Provide the (x, y) coordinate of the cell's center where the given text is located.  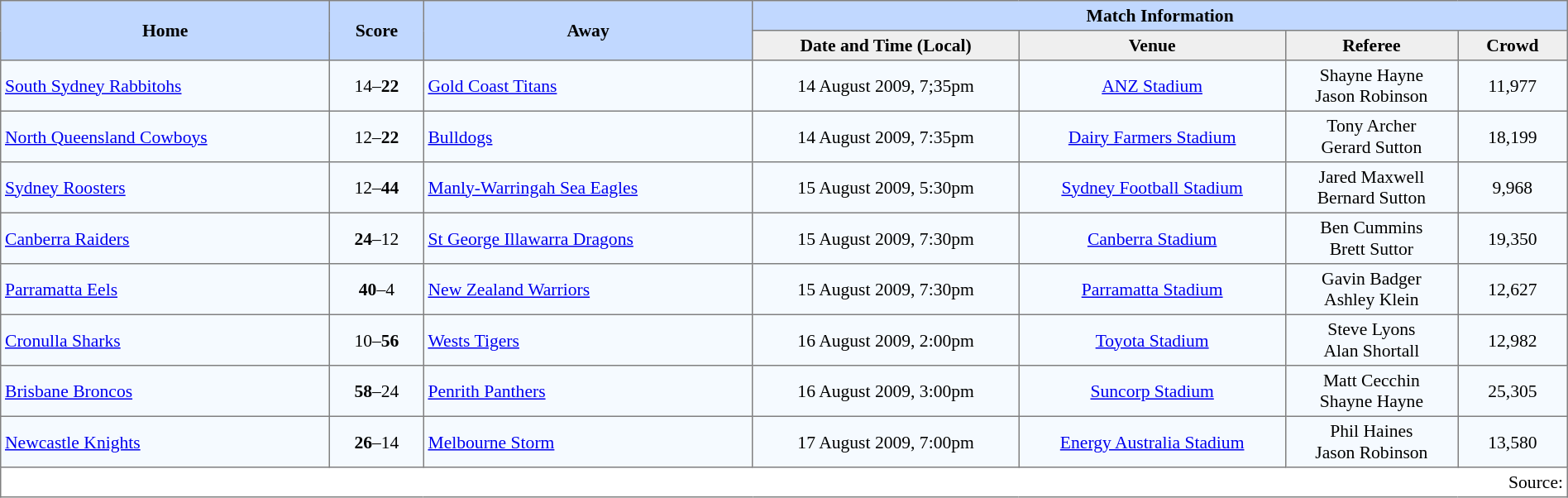
Gavin BadgerAshley Klein (1371, 290)
Score (377, 31)
Jared MaxwellBernard Sutton (1371, 188)
12–22 (377, 136)
Dairy Farmers Stadium (1152, 136)
14–22 (377, 86)
Wests Tigers (588, 340)
12,627 (1513, 290)
Gold Coast Titans (588, 86)
St George Illawarra Dragons (588, 238)
14 August 2009, 7:35pm (886, 136)
10–56 (377, 340)
16 August 2009, 2:00pm (886, 340)
New Zealand Warriors (588, 290)
12,982 (1513, 340)
25,305 (1513, 391)
Newcastle Knights (165, 442)
Canberra Stadium (1152, 238)
Parramatta Stadium (1152, 290)
Brisbane Broncos (165, 391)
11,977 (1513, 86)
Shayne HayneJason Robinson (1371, 86)
Suncorp Stadium (1152, 391)
Source: (784, 482)
Parramatta Eels (165, 290)
18,199 (1513, 136)
Venue (1152, 45)
Toyota Stadium (1152, 340)
Energy Australia Stadium (1152, 442)
Steve LyonsAlan Shortall (1371, 340)
Sydney Football Stadium (1152, 188)
Tony ArcherGerard Sutton (1371, 136)
15 August 2009, 5:30pm (886, 188)
Referee (1371, 45)
Match Information (1159, 16)
Penrith Panthers (588, 391)
12–44 (377, 188)
Crowd (1513, 45)
Bulldogs (588, 136)
Cronulla Sharks (165, 340)
Phil HainesJason Robinson (1371, 442)
Melbourne Storm (588, 442)
South Sydney Rabbitohs (165, 86)
16 August 2009, 3:00pm (886, 391)
17 August 2009, 7:00pm (886, 442)
24–12 (377, 238)
19,350 (1513, 238)
14 August 2009, 7;35pm (886, 86)
ANZ Stadium (1152, 86)
40–4 (377, 290)
Manly-Warringah Sea Eagles (588, 188)
Canberra Raiders (165, 238)
North Queensland Cowboys (165, 136)
Date and Time (Local) (886, 45)
Matt CecchinShayne Hayne (1371, 391)
26–14 (377, 442)
9,968 (1513, 188)
Away (588, 31)
Home (165, 31)
Sydney Roosters (165, 188)
Ben CumminsBrett Suttor (1371, 238)
13,580 (1513, 442)
58–24 (377, 391)
